For the text-containing cell, return its midpoint in (x, y) coordinate format. 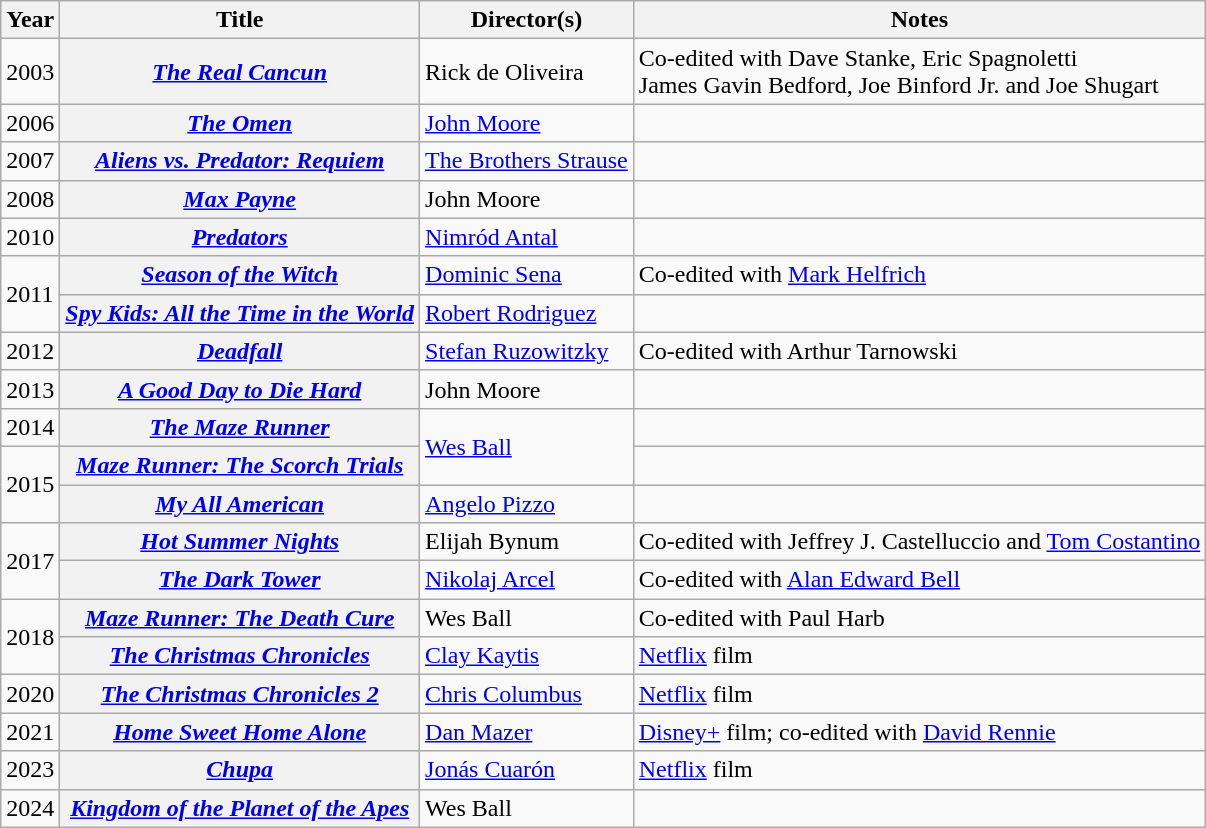
2021 (30, 732)
The Brothers Strause (527, 161)
Deadfall (240, 351)
A Good Day to Die Hard (240, 389)
2023 (30, 770)
Season of the Witch (240, 275)
2006 (30, 123)
Elijah Bynum (527, 542)
Year (30, 20)
Chupa (240, 770)
My All American (240, 503)
The Christmas Chronicles (240, 656)
Predators (240, 237)
2011 (30, 294)
Spy Kids: All the Time in the World (240, 313)
2007 (30, 161)
The Dark Tower (240, 580)
Co-edited with Jeffrey J. Castelluccio and Tom Costantino (919, 542)
Jonás Cuarón (527, 770)
2020 (30, 694)
2012 (30, 351)
2018 (30, 637)
Co-edited with Arthur Tarnowski (919, 351)
The Christmas Chronicles 2 (240, 694)
Chris Columbus (527, 694)
2010 (30, 237)
Disney+ film; co-edited with David Rennie (919, 732)
Director(s) (527, 20)
Robert Rodriguez (527, 313)
Kingdom of the Planet of the Apes (240, 808)
2014 (30, 427)
Dominic Sena (527, 275)
2013 (30, 389)
Co-edited with Alan Edward Bell (919, 580)
2017 (30, 561)
Nikolaj Arcel (527, 580)
Angelo Pizzo (527, 503)
Nimród Antal (527, 237)
Maze Runner: The Scorch Trials (240, 465)
Notes (919, 20)
2015 (30, 484)
Hot Summer Nights (240, 542)
Aliens vs. Predator: Requiem (240, 161)
2024 (30, 808)
Title (240, 20)
The Real Cancun (240, 72)
2008 (30, 199)
Co-edited with Mark Helfrich (919, 275)
Co-edited with Paul Harb (919, 618)
Rick de Oliveira (527, 72)
Co-edited with Dave Stanke, Eric SpagnolettiJames Gavin Bedford, Joe Binford Jr. and Joe Shugart (919, 72)
Stefan Ruzowitzky (527, 351)
Home Sweet Home Alone (240, 732)
Clay Kaytis (527, 656)
Dan Mazer (527, 732)
Max Payne (240, 199)
Maze Runner: The Death Cure (240, 618)
The Omen (240, 123)
2003 (30, 72)
The Maze Runner (240, 427)
